Return the (X, Y) coordinate for the center point of the cell that contains the specified text.  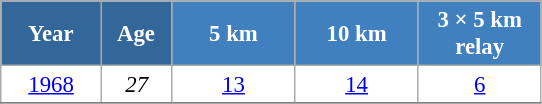
3 × 5 km relay (480, 34)
6 (480, 85)
1968 (52, 85)
5 km (234, 34)
14 (356, 85)
Year (52, 34)
13 (234, 85)
Age (136, 34)
27 (136, 85)
10 km (356, 34)
